Locate the cell with the specified text and output its [x, y] center coordinate. 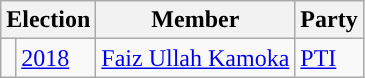
Election [48, 20]
Faiz Ullah Kamoka [196, 58]
2018 [56, 58]
PTI [329, 58]
Party [329, 20]
Member [196, 20]
